Output the (X, Y) coordinate of the center of the cell containing the given text.  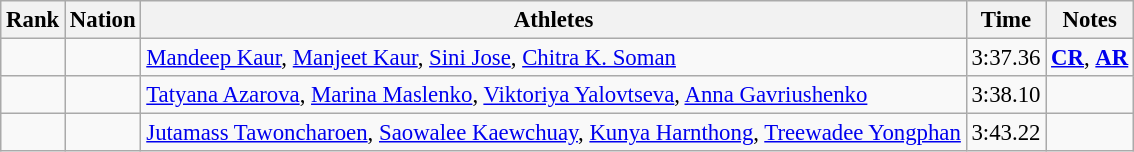
Time (1006, 20)
3:38.10 (1006, 95)
Athletes (554, 20)
CR, AR (1090, 58)
Tatyana Azarova, Marina Maslenko, Viktoriya Yalovtseva, Anna Gavriushenko (554, 95)
Nation (103, 20)
3:37.36 (1006, 58)
Mandeep Kaur, Manjeet Kaur, Sini Jose, Chitra K. Soman (554, 58)
Rank (33, 20)
3:43.22 (1006, 133)
Jutamass Tawoncharoen, Saowalee Kaewchuay, Kunya Harnthong, Treewadee Yongphan (554, 133)
Notes (1090, 20)
